Search for the cell housing the specified text and yield its [x, y] center coordinate. 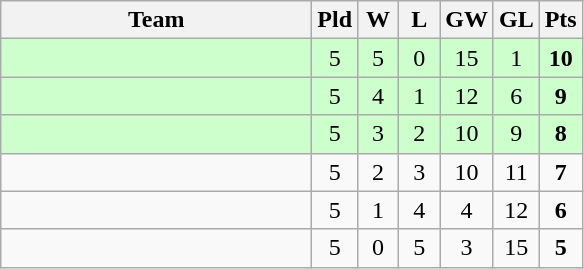
GW [467, 20]
GL [516, 20]
11 [516, 172]
Pld [335, 20]
Pts [560, 20]
7 [560, 172]
Team [156, 20]
W [378, 20]
L [420, 20]
8 [560, 134]
